Extract the (x, y) coordinate from the center of the cell holding the provided text.  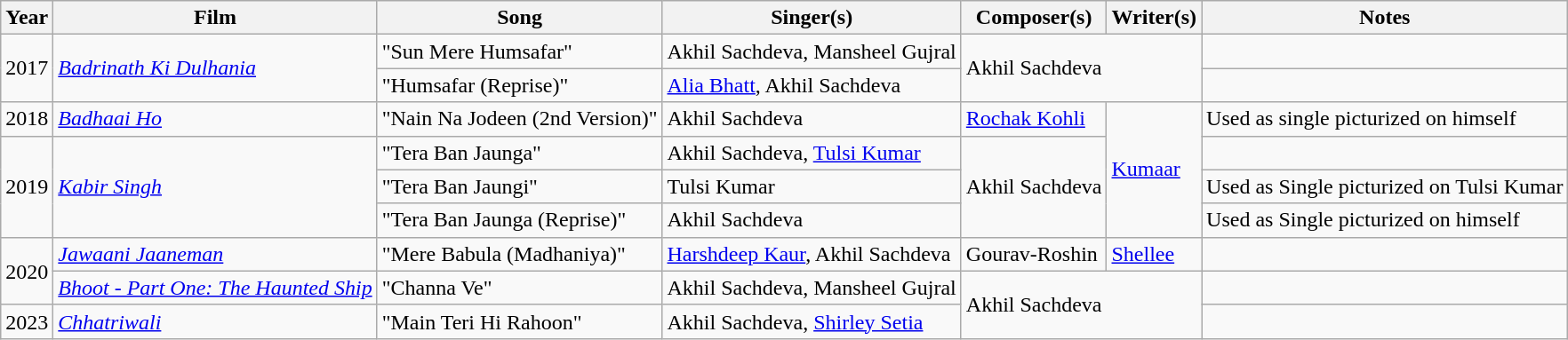
Kabir Singh (215, 186)
Used as single picturized on himself (1385, 119)
Composer(s) (1034, 18)
"Sun Mere Humsafar" (519, 51)
"Main Teri Hi Rahoon" (519, 321)
"Channa Ve" (519, 288)
"Humsafar (Reprise)" (519, 85)
Rochak Kohli (1034, 119)
Akhil Sachdeva, Shirley Setia (812, 321)
Gourav-Roshin (1034, 254)
Film (215, 18)
"Tera Ban Jaunga (Reprise)" (519, 220)
Badhaai Ho (215, 119)
"Tera Ban Jaungi" (519, 186)
Alia Bhatt, Akhil Sachdeva (812, 85)
2019 (27, 186)
Shellee (1154, 254)
"Nain Na Jodeen (2nd Version)" (519, 119)
Year (27, 18)
Badrinath Ki Dulhania (215, 68)
Bhoot - Part One: The Haunted Ship (215, 288)
Kumaar (1154, 170)
Used as Single picturized on himself (1385, 220)
"Tera Ban Jaunga" (519, 153)
2017 (27, 68)
2020 (27, 271)
2023 (27, 321)
Song (519, 18)
Tulsi Kumar (812, 186)
Singer(s) (812, 18)
Chhatriwali (215, 321)
Harshdeep Kaur, Akhil Sachdeva (812, 254)
Jawaani Jaaneman (215, 254)
Akhil Sachdeva, Tulsi Kumar (812, 153)
Notes (1385, 18)
Used as Single picturized on Tulsi Kumar (1385, 186)
Writer(s) (1154, 18)
2018 (27, 119)
"Mere Babula (Madhaniya)" (519, 254)
